Find where the given text appears and provide that cell's center as (x, y) coordinate. 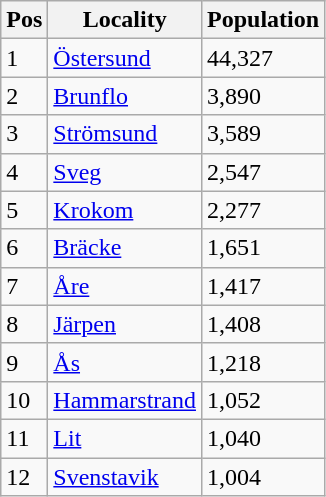
44,327 (262, 58)
4 (24, 172)
Krokom (125, 210)
3,890 (262, 96)
3 (24, 134)
3,589 (262, 134)
Population (262, 20)
Järpen (125, 324)
1,040 (262, 438)
Lit (125, 438)
Östersund (125, 58)
5 (24, 210)
Bräcke (125, 248)
1,218 (262, 362)
10 (24, 400)
Ås (125, 362)
Åre (125, 286)
1,651 (262, 248)
Brunflo (125, 96)
6 (24, 248)
2,277 (262, 210)
7 (24, 286)
9 (24, 362)
Sveg (125, 172)
1,408 (262, 324)
Pos (24, 20)
2,547 (262, 172)
12 (24, 477)
1 (24, 58)
2 (24, 96)
11 (24, 438)
1,417 (262, 286)
1,052 (262, 400)
Strömsund (125, 134)
1,004 (262, 477)
Locality (125, 20)
Hammarstrand (125, 400)
Svenstavik (125, 477)
8 (24, 324)
